Provide the [x, y] coordinate of the cell's center where the given text is located.  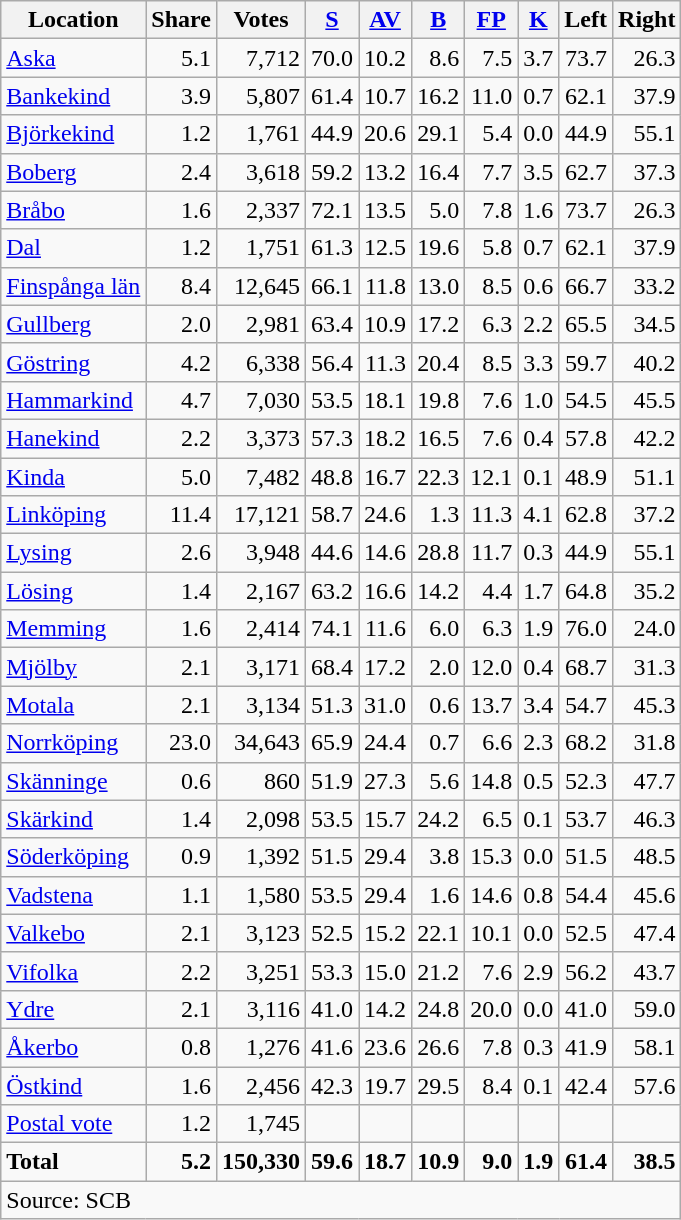
2,337 [260, 210]
11.7 [492, 553]
Lysing [74, 553]
76.0 [586, 629]
7.5 [492, 58]
41.6 [332, 1047]
5.2 [182, 1162]
Dal [74, 248]
68.4 [332, 667]
3.5 [538, 172]
63.2 [332, 591]
53.7 [586, 819]
5.6 [438, 781]
16.7 [386, 477]
24.2 [438, 819]
3.9 [182, 96]
B [438, 20]
51.9 [332, 781]
Mjölby [74, 667]
860 [260, 781]
Location [74, 20]
4.4 [492, 591]
64.8 [586, 591]
41.9 [586, 1047]
7.7 [492, 172]
45.6 [647, 895]
Share [182, 20]
4.1 [538, 515]
31.3 [647, 667]
12,645 [260, 286]
Lösing [74, 591]
Memming [74, 629]
45.3 [647, 705]
Votes [260, 20]
13.7 [492, 705]
31.8 [647, 743]
24.0 [647, 629]
61.3 [332, 248]
56.2 [586, 971]
3.7 [538, 58]
Valkebo [74, 933]
0.9 [182, 857]
46.3 [647, 819]
65.5 [586, 324]
1,745 [260, 1124]
15.0 [386, 971]
2,456 [260, 1085]
18.1 [386, 400]
6.0 [438, 629]
37.2 [647, 515]
6.5 [492, 819]
59.2 [332, 172]
24.4 [386, 743]
47.7 [647, 781]
68.7 [586, 667]
10.7 [386, 96]
5,807 [260, 96]
19.7 [386, 1085]
20.4 [438, 362]
3.8 [438, 857]
150,330 [260, 1162]
Boberg [74, 172]
7,030 [260, 400]
1,392 [260, 857]
7,482 [260, 477]
1,751 [260, 248]
Söderköping [74, 857]
13.5 [386, 210]
24.8 [438, 1009]
70.0 [332, 58]
FP [492, 20]
Linköping [74, 515]
44.6 [332, 553]
65.9 [332, 743]
54.5 [586, 400]
48.9 [586, 477]
Kinda [74, 477]
Source: SCB [341, 1200]
3,134 [260, 705]
59.7 [586, 362]
8.6 [438, 58]
Skänninge [74, 781]
68.2 [586, 743]
42.4 [586, 1085]
1.3 [438, 515]
2.4 [182, 172]
Hammarkind [74, 400]
45.5 [647, 400]
2,098 [260, 819]
27.3 [386, 781]
16.6 [386, 591]
3,618 [260, 172]
Bankekind [74, 96]
Motala [74, 705]
7,712 [260, 58]
16.2 [438, 96]
2.3 [538, 743]
11.4 [182, 515]
2,414 [260, 629]
S [332, 20]
53.3 [332, 971]
5.1 [182, 58]
56.4 [332, 362]
5.4 [492, 134]
15.3 [492, 857]
21.2 [438, 971]
24.6 [386, 515]
48.5 [647, 857]
Göstring [74, 362]
3,373 [260, 438]
Norrköping [74, 743]
26.6 [438, 1047]
58.7 [332, 515]
10.1 [492, 933]
19.6 [438, 248]
28.8 [438, 553]
34.5 [647, 324]
12.5 [386, 248]
0.5 [538, 781]
K [538, 20]
47.4 [647, 933]
66.1 [332, 286]
AV [386, 20]
54.7 [586, 705]
16.4 [438, 172]
38.5 [647, 1162]
57.6 [647, 1085]
13.0 [438, 286]
22.3 [438, 477]
11.0 [492, 96]
52.3 [586, 781]
54.4 [586, 895]
13.2 [386, 172]
2,167 [260, 591]
35.2 [647, 591]
5.8 [492, 248]
Ydre [74, 1009]
74.1 [332, 629]
23.6 [386, 1047]
Aska [74, 58]
Bråbo [74, 210]
37.3 [647, 172]
29.1 [438, 134]
3,123 [260, 933]
Total [74, 1162]
72.1 [332, 210]
Right [647, 20]
3,116 [260, 1009]
63.4 [332, 324]
3,948 [260, 553]
3.4 [538, 705]
2.6 [182, 553]
Vadstena [74, 895]
14.8 [492, 781]
31.0 [386, 705]
1.0 [538, 400]
4.2 [182, 362]
29.5 [438, 1085]
18.7 [386, 1162]
59.0 [647, 1009]
59.6 [332, 1162]
4.7 [182, 400]
57.3 [332, 438]
20.6 [386, 134]
58.1 [647, 1047]
6,338 [260, 362]
3,171 [260, 667]
12.0 [492, 667]
12.1 [492, 477]
1,276 [260, 1047]
Gullberg [74, 324]
51.3 [332, 705]
18.2 [386, 438]
Vifolka [74, 971]
Postal vote [74, 1124]
3,251 [260, 971]
Left [586, 20]
15.7 [386, 819]
1,761 [260, 134]
23.0 [182, 743]
57.8 [586, 438]
9.0 [492, 1162]
17,121 [260, 515]
11.8 [386, 286]
2,981 [260, 324]
1,580 [260, 895]
Skärkind [74, 819]
1.1 [182, 895]
2.9 [538, 971]
Finspånga län [74, 286]
20.0 [492, 1009]
16.5 [438, 438]
62.7 [586, 172]
62.8 [586, 515]
66.7 [586, 286]
6.6 [492, 743]
Åkerbo [74, 1047]
11.6 [386, 629]
19.8 [438, 400]
34,643 [260, 743]
40.2 [647, 362]
33.2 [647, 286]
22.1 [438, 933]
Hanekind [74, 438]
51.1 [647, 477]
3.3 [538, 362]
10.2 [386, 58]
42.2 [647, 438]
15.2 [386, 933]
Björkekind [74, 134]
Östkind [74, 1085]
48.8 [332, 477]
43.7 [647, 971]
1.7 [538, 591]
42.3 [332, 1085]
